Provide the [X, Y] coordinate of the cell's center where the given text is located.  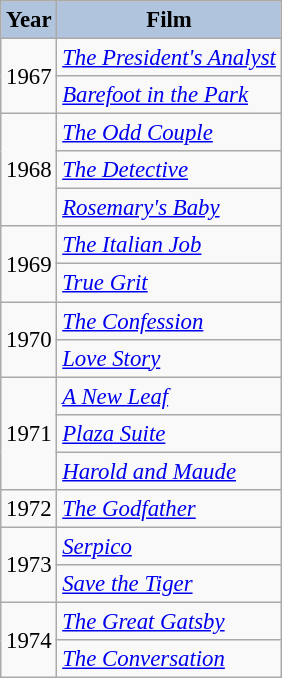
1970 [29, 340]
The Confession [169, 321]
The Conversation [169, 659]
Barefoot in the Park [169, 95]
The Detective [169, 170]
1972 [29, 509]
A New Leaf [169, 396]
Harold and Maude [169, 471]
Rosemary's Baby [169, 208]
1969 [29, 264]
1968 [29, 170]
Save the Tiger [169, 584]
Year [29, 20]
The Godfather [169, 509]
The Great Gatsby [169, 621]
The Italian Job [169, 245]
Serpico [169, 546]
True Grit [169, 283]
The Odd Couple [169, 133]
Film [169, 20]
1974 [29, 640]
1967 [29, 76]
1973 [29, 564]
1971 [29, 434]
Love Story [169, 358]
The President's Analyst [169, 58]
Plaza Suite [169, 433]
